Provide the [x, y] coordinate of the cell's center where the given text is located.  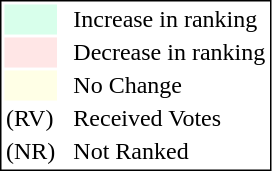
(NR) [30, 151]
Increase in ranking [170, 19]
Decrease in ranking [170, 53]
(RV) [30, 119]
Received Votes [170, 119]
No Change [170, 85]
Not Ranked [170, 151]
